Capture the cell that displays the provided text and extract its (X, Y) central coordinate. 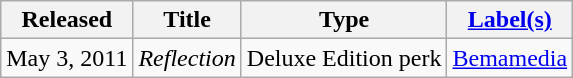
Released (67, 20)
Bemamedia (510, 58)
Label(s) (510, 20)
Reflection (187, 58)
Title (187, 20)
May 3, 2011 (67, 58)
Type (344, 20)
Deluxe Edition perk (344, 58)
